Output the (x, y) coordinate of the center of the cell containing the given text.  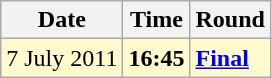
Time (156, 20)
7 July 2011 (62, 58)
Final (230, 58)
Round (230, 20)
16:45 (156, 58)
Date (62, 20)
